Detect which cell encompasses the target text, then output its (x, y) center coordinate. 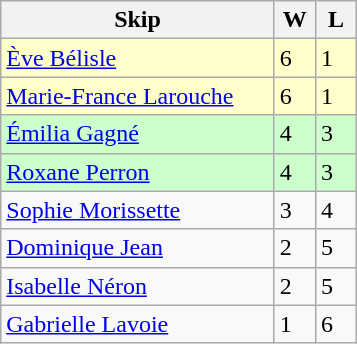
Isabelle Néron (138, 286)
Émilia Gagné (138, 134)
Roxane Perron (138, 172)
Dominique Jean (138, 248)
Sophie Morissette (138, 210)
Skip (138, 20)
Ève Bélisle (138, 58)
W (294, 20)
L (336, 20)
Marie-France Larouche (138, 96)
Gabrielle Lavoie (138, 324)
